Return [X, Y] of the center of cell containing provided text 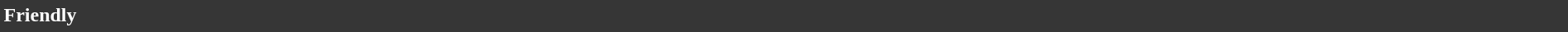
Friendly [784, 15]
